Provide the (x, y) coordinate of the cell's center where the given text is located.  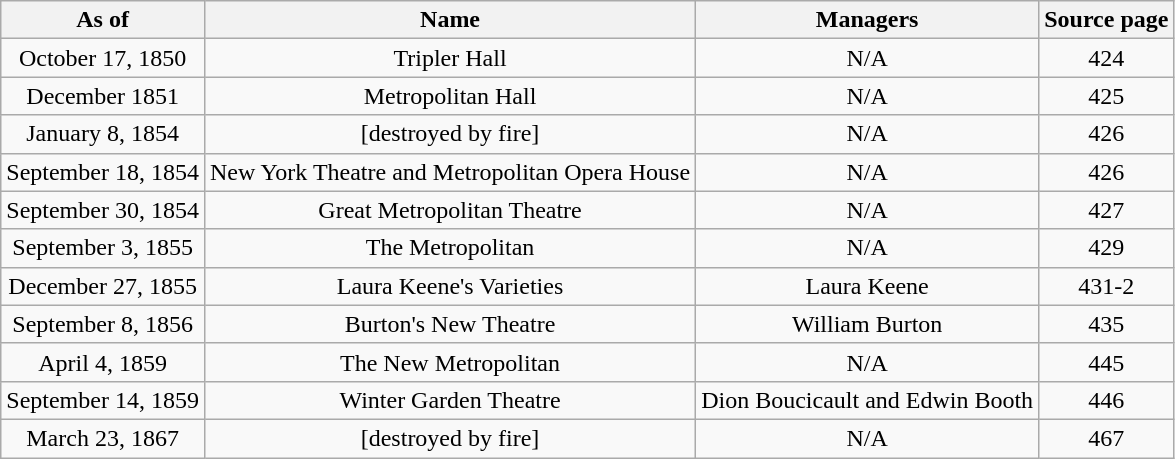
September 14, 1859 (103, 400)
The New Metropolitan (450, 362)
431-2 (1106, 286)
December 1851 (103, 96)
The Metropolitan (450, 248)
Laura Keene (868, 286)
427 (1106, 210)
New York Theatre and Metropolitan Opera House (450, 172)
Great Metropolitan Theatre (450, 210)
January 8, 1854 (103, 134)
Dion Boucicault and Edwin Booth (868, 400)
Tripler Hall (450, 58)
Laura Keene's Varieties (450, 286)
446 (1106, 400)
Source page (1106, 20)
Metropolitan Hall (450, 96)
Name (450, 20)
Winter Garden Theatre (450, 400)
December 27, 1855 (103, 286)
425 (1106, 96)
March 23, 1867 (103, 438)
April 4, 1859 (103, 362)
William Burton (868, 324)
445 (1106, 362)
September 30, 1854 (103, 210)
Managers (868, 20)
435 (1106, 324)
September 18, 1854 (103, 172)
September 8, 1856 (103, 324)
467 (1106, 438)
October 17, 1850 (103, 58)
Burton's New Theatre (450, 324)
424 (1106, 58)
429 (1106, 248)
As of (103, 20)
September 3, 1855 (103, 248)
